For the text-containing cell, return its midpoint in (x, y) coordinate format. 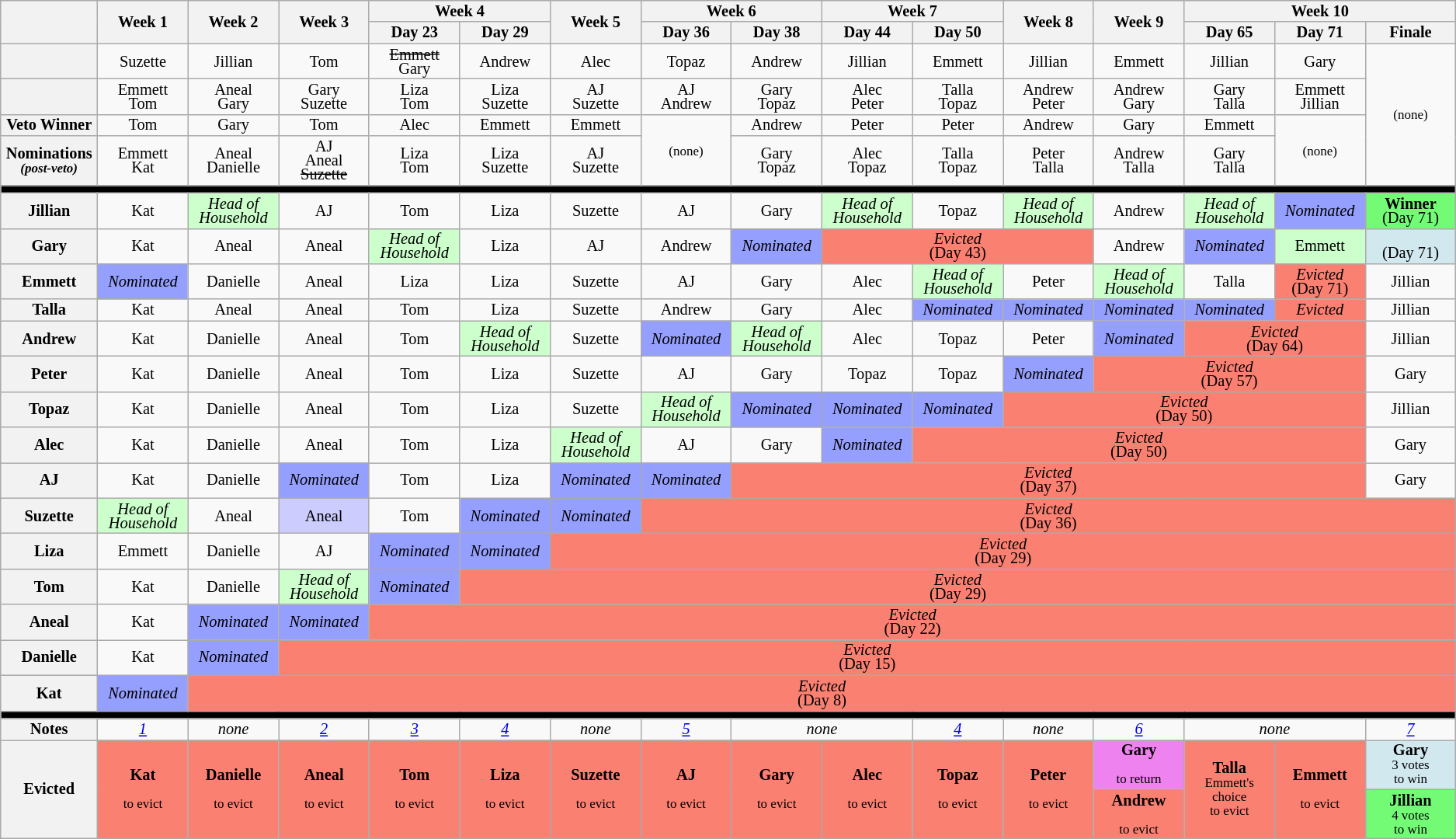
Week 1 (143, 22)
Suzetteto evict (596, 789)
Danielleto evict (233, 789)
Day 38 (777, 33)
Week 5 (596, 22)
EmmettJillian (1320, 96)
1 (143, 729)
Lizato evict (505, 789)
AnealDanielle (233, 161)
Anealto evict (325, 789)
PeterTalla (1048, 161)
Head of Household (325, 587)
Evicted(Day 64) (1275, 339)
Emmettto evict (1320, 789)
AJAnealSuzette (325, 161)
AlecTopaz (867, 161)
6 (1138, 729)
Day 44 (867, 33)
Week 6 (731, 11)
7 (1410, 729)
2 (325, 729)
Week 4 (460, 11)
AndrewTalla (1138, 161)
Nominations(post-veto) (50, 161)
Evicted(Day 43) (957, 246)
AJAndrew (686, 96)
Week 3 (325, 22)
Andrewto evict (1138, 814)
EmmettKat (143, 161)
Katto evict (143, 789)
Week 7 (912, 11)
Gary3 votesto win (1410, 764)
EmmettTom (143, 96)
Day 23 (415, 33)
Day 29 (505, 33)
TallaEmmett's choiceto evict (1230, 789)
Day 71 (1320, 33)
AlecPeter (867, 96)
Peterto evict (1048, 789)
3 (415, 729)
AnealGary (233, 96)
Garyto evict (777, 789)
Day 65 (1230, 33)
Week 2 (233, 22)
AndrewGary (1138, 96)
Garyto return (1138, 764)
AJto evict (686, 789)
GarySuzette (325, 96)
Topazto evict (958, 789)
(Day 71) (1410, 246)
Week 8 (1048, 22)
Evicted(Day 71) (1320, 281)
Finale (1410, 33)
Winner(Day 71) (1410, 211)
Evicted(Day 22) (912, 622)
5 (686, 729)
EmmettGary (415, 61)
Day 50 (958, 33)
Alecto evict (867, 789)
Week 10 (1320, 11)
Day 36 (686, 33)
Veto Winner (50, 125)
Evicted(Day 15) (867, 657)
Jillian4 votesto win (1410, 814)
Evicted(Day 57) (1229, 374)
Week 9 (1138, 22)
Tomto evict (415, 789)
Evicted(Day 8) (822, 693)
AndrewPeter (1048, 96)
Evicted(Day 37) (1048, 480)
Evicted(Day 36) (1048, 516)
Notes (50, 729)
